Extract the (x, y) coordinate from the center of the cell holding the provided text.  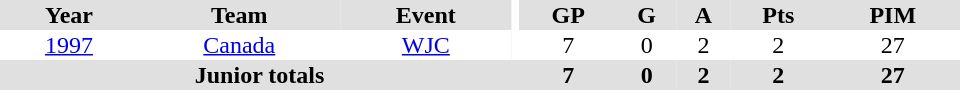
Year (69, 15)
1997 (69, 45)
GP (568, 15)
G (646, 15)
Canada (240, 45)
Junior totals (260, 75)
A (704, 15)
Event (426, 15)
Team (240, 15)
WJC (426, 45)
Pts (778, 15)
PIM (893, 15)
